Return the [X, Y] coordinate for the center point of the cell that contains the specified text.  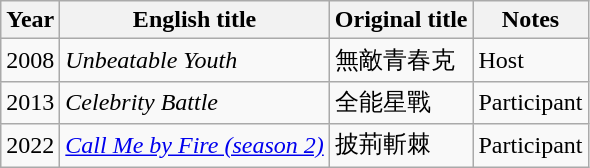
Original title [401, 20]
披荊斬棘 [401, 146]
Notes [530, 20]
Celebrity Battle [194, 102]
Year [30, 20]
無敵青春克 [401, 60]
2022 [30, 146]
Call Me by Fire (season 2) [194, 146]
2013 [30, 102]
全能星戰 [401, 102]
Unbeatable Youth [194, 60]
Host [530, 60]
English title [194, 20]
2008 [30, 60]
